Scan for the cell matching the given text and deliver its [x, y] coordinate at center. 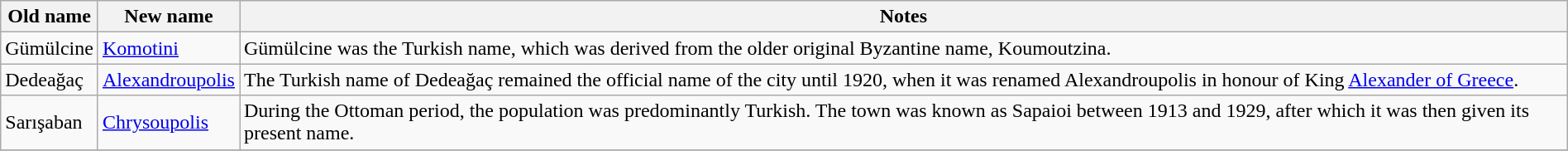
Old name [50, 17]
Alexandroupolis [169, 80]
Chrysoupolis [169, 123]
Komotini [169, 48]
Sarışaban [50, 123]
Notes [904, 17]
Gümülcine [50, 48]
Gümülcine was the Turkish name, which was derived from the older original Byzantine name, Koumoutzina. [904, 48]
New name [169, 17]
Dedeağaç [50, 80]
